Output the [X, Y] coordinate of the center of the cell containing the given text.  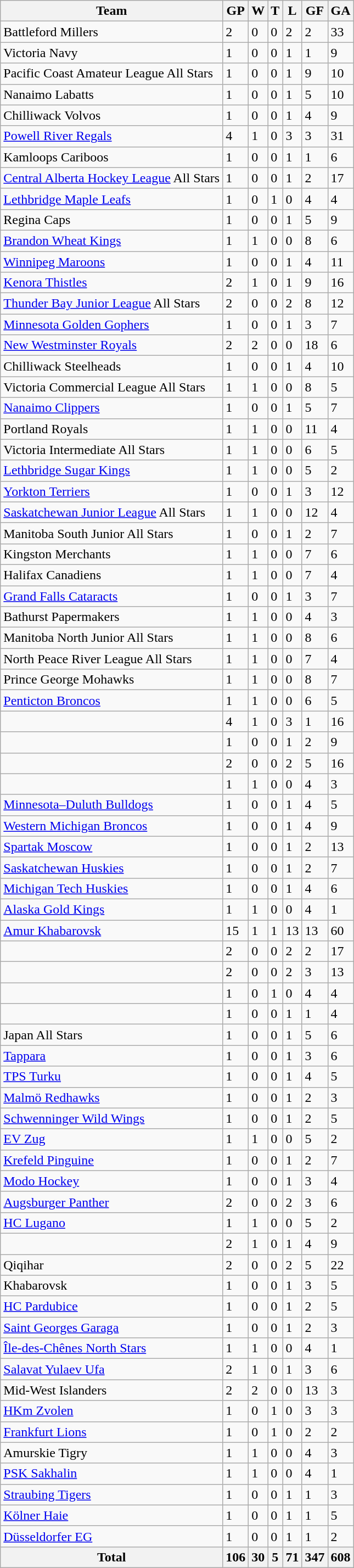
Saskatchewan Junior League All Stars [112, 512]
Central Alberta Hockey League All Stars [112, 178]
Düsseldorfer EG [112, 1536]
HKm Zvolen [112, 1411]
TPS Turku [112, 1077]
31 [340, 136]
Grand Falls Cataracts [112, 596]
Kamloops Cariboos [112, 157]
Victoria Navy [112, 53]
Chilliwack Volvos [112, 115]
Regina Caps [112, 220]
Powell River Regals [112, 136]
Straubing Tigers [112, 1494]
Île-des-Chênes North Stars [112, 1348]
North Peace River League All Stars [112, 659]
T [276, 11]
Yorkton Terriers [112, 491]
PSK Sakhalin [112, 1474]
Saint Georges Garaga [112, 1328]
Battleford Millers [112, 32]
71 [292, 1557]
Salavat Yulaev Ufa [112, 1369]
Penticton Broncos [112, 701]
Halifax Canadiens [112, 575]
Manitoba South Junior All Stars [112, 533]
GA [340, 11]
Japan All Stars [112, 1035]
GF [315, 11]
Total [112, 1557]
Kenora Thistles [112, 283]
L [292, 11]
106 [236, 1557]
Chilliwack Steelheads [112, 366]
18 [315, 345]
Minnesota–Duluth Bulldogs [112, 805]
347 [315, 1557]
Pacific Coast Amateur League All Stars [112, 74]
Tappara [112, 1056]
Winnipeg Maroons [112, 262]
Victoria Intermediate All Stars [112, 450]
HC Lugano [112, 1223]
Team [112, 11]
Portland Royals [112, 429]
Brandon Wheat Kings [112, 240]
22 [340, 1264]
Alaska Gold Kings [112, 909]
Amurskie Tigry [112, 1453]
Qiqihar [112, 1264]
Michigan Tech Huskies [112, 888]
Khabarovsk [112, 1286]
HC Pardubice [112, 1307]
Kölner Haie [112, 1515]
Mid-West Islanders [112, 1390]
New Westminster Royals [112, 345]
Amur Khabarovsk [112, 931]
Nanaimo Clippers [112, 408]
Manitoba North Junior All Stars [112, 638]
Malmö Redhawks [112, 1097]
60 [340, 931]
Minnesota Golden Gophers [112, 324]
Augsburger Panther [112, 1202]
Schwenninger Wild Wings [112, 1118]
15 [236, 931]
EV Zug [112, 1139]
GP [236, 11]
Krefeld Pinguine [112, 1160]
Spartak Moscow [112, 847]
Saskatchewan Huskies [112, 867]
Kingston Merchants [112, 554]
Victoria Commercial League All Stars [112, 387]
Lethbridge Sugar Kings [112, 471]
Nanaimo Labatts [112, 94]
Bathurst Papermakers [112, 617]
Modo Hockey [112, 1181]
Frankfurt Lions [112, 1432]
Western Michigan Broncos [112, 826]
Lethbridge Maple Leafs [112, 199]
33 [340, 32]
Prince George Mohawks [112, 680]
Thunder Bay Junior League All Stars [112, 304]
W [258, 11]
30 [258, 1557]
608 [340, 1557]
